Capture the cell that displays the provided text and extract its (X, Y) central coordinate. 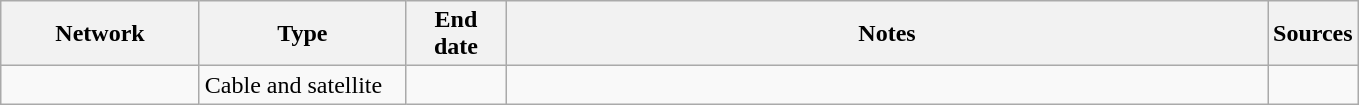
Sources (1314, 34)
End date (456, 34)
Network (100, 34)
Type (302, 34)
Notes (886, 34)
Cable and satellite (302, 85)
